Scan for the cell matching the given text and deliver its (X, Y) coordinate at center. 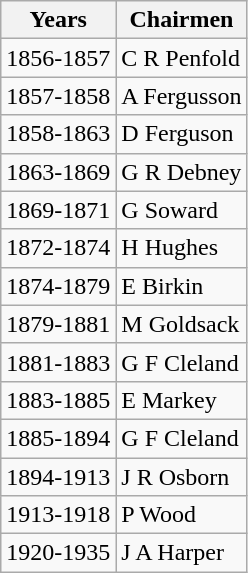
Years (58, 20)
J A Harper (182, 553)
1869-1871 (58, 210)
Chairmen (182, 20)
1883-1885 (58, 400)
1879-1881 (58, 324)
G R Debney (182, 172)
P Wood (182, 515)
1913-1918 (58, 515)
1881-1883 (58, 362)
H Hughes (182, 248)
1858-1863 (58, 134)
C R Penfold (182, 58)
J R Osborn (182, 477)
1863-1869 (58, 172)
1885-1894 (58, 438)
1872-1874 (58, 248)
D Ferguson (182, 134)
G Soward (182, 210)
1856-1857 (58, 58)
M Goldsack (182, 324)
1874-1879 (58, 286)
A Fergusson (182, 96)
E Birkin (182, 286)
1857-1858 (58, 96)
1894-1913 (58, 477)
E Markey (182, 400)
1920-1935 (58, 553)
